Identify which cell holds the provided text, then report its [x, y] central coordinate. 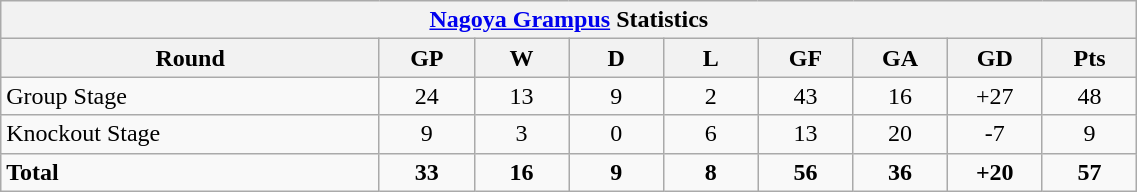
6 [710, 134]
Nagoya Grampus Statistics [569, 20]
GP [426, 58]
-7 [994, 134]
GF [806, 58]
Group Stage [190, 96]
GD [994, 58]
20 [900, 134]
+27 [994, 96]
48 [1090, 96]
L [710, 58]
D [616, 58]
W [522, 58]
Round [190, 58]
43 [806, 96]
Knockout Stage [190, 134]
+20 [994, 172]
Total [190, 172]
56 [806, 172]
Pts [1090, 58]
33 [426, 172]
3 [522, 134]
24 [426, 96]
GA [900, 58]
8 [710, 172]
0 [616, 134]
36 [900, 172]
57 [1090, 172]
2 [710, 96]
